Extract the (X, Y) coordinate from the center of the cell holding the provided text.  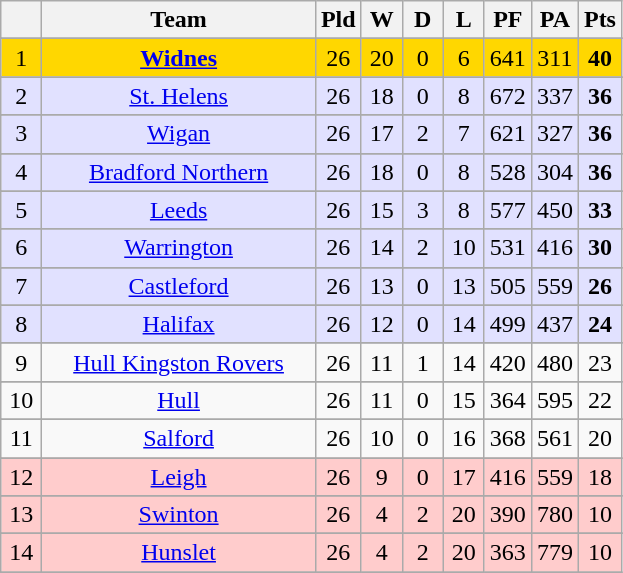
Castleford (179, 286)
505 (508, 286)
311 (554, 58)
437 (554, 324)
363 (508, 553)
W (382, 20)
Halifax (179, 324)
Team (179, 20)
Wigan (179, 134)
304 (554, 172)
Hull (179, 400)
22 (600, 400)
364 (508, 400)
D (422, 20)
16 (464, 438)
390 (508, 515)
327 (554, 134)
30 (600, 248)
St. Helens (179, 96)
L (464, 20)
33 (600, 210)
Leeds (179, 210)
420 (508, 362)
337 (554, 96)
PA (554, 20)
Salford (179, 438)
Swinton (179, 515)
621 (508, 134)
23 (600, 362)
499 (508, 324)
779 (554, 553)
24 (600, 324)
561 (554, 438)
Pld (338, 20)
641 (508, 58)
Widnes (179, 58)
450 (554, 210)
577 (508, 210)
Hull Kingston Rovers (179, 362)
Bradford Northern (179, 172)
Warrington (179, 248)
PF (508, 20)
Hunslet (179, 553)
672 (508, 96)
40 (600, 58)
780 (554, 515)
595 (554, 400)
368 (508, 438)
5 (22, 210)
480 (554, 362)
Leigh (179, 477)
Pts (600, 20)
528 (508, 172)
531 (508, 248)
